Return (x, y) of the center of cell containing provided text 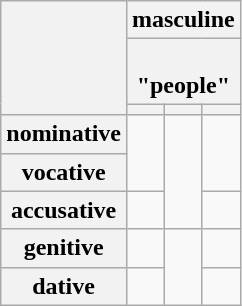
"people" (183, 72)
dative (64, 286)
nominative (64, 134)
accusative (64, 210)
masculine (183, 20)
vocative (64, 172)
genitive (64, 248)
